Return (x, y) of the center of cell containing provided text 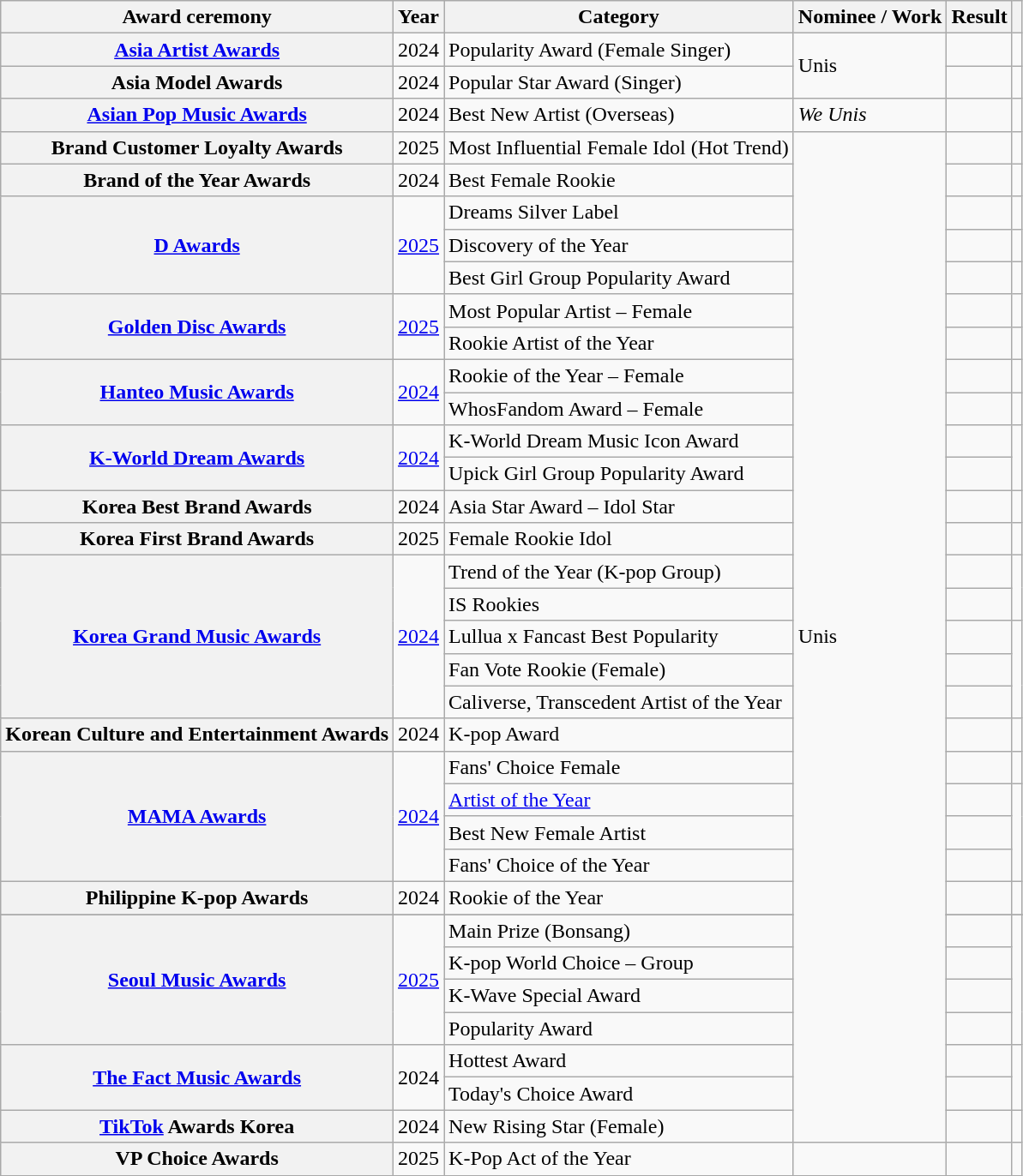
Hottest Award (619, 1061)
K-Pop Act of the Year (619, 1159)
Year (418, 17)
MAMA Awards (197, 816)
Fans' Choice Female (619, 767)
Fan Vote Rookie (Female) (619, 669)
Artist of the Year (619, 800)
Discovery of the Year (619, 245)
Popularity Award (Female Singer) (619, 50)
Hanteo Music Awards (197, 392)
Most Influential Female Idol (Hot Trend) (619, 147)
WhosFandom Award – Female (619, 409)
Award ceremony (197, 17)
Popular Star Award (Singer) (619, 82)
Dreams Silver Label (619, 213)
TikTok Awards Korea (197, 1126)
VP Choice Awards (197, 1159)
Nominee / Work (870, 17)
Result (979, 17)
Brand of the Year Awards (197, 180)
K-World Dream Music Icon Award (619, 441)
Fans' Choice of the Year (619, 865)
Rookie of the Year – Female (619, 375)
Trend of the Year (K-pop Group) (619, 572)
Main Prize (Bonsang) (619, 930)
Female Rookie Idol (619, 539)
New Rising Star (Female) (619, 1126)
IS Rookies (619, 604)
Today's Choice Award (619, 1094)
Popularity Award (619, 1029)
Korea First Brand Awards (197, 539)
Rookie of the Year (619, 897)
Asia Star Award – Idol Star (619, 507)
We Unis (870, 115)
K-World Dream Awards (197, 458)
The Fact Music Awards (197, 1077)
Rookie Artist of the Year (619, 343)
Upick Girl Group Popularity Award (619, 474)
Seoul Music Awards (197, 979)
Best Girl Group Popularity Award (619, 278)
K-Wave Special Award (619, 996)
K-pop Award (619, 735)
Asian Pop Music Awards (197, 115)
Most Popular Artist – Female (619, 310)
Best New Artist (Overseas) (619, 115)
Korea Grand Music Awards (197, 637)
Korean Culture and Entertainment Awards (197, 735)
Lullua x Fancast Best Popularity (619, 637)
Caliverse, Transcedent Artist of the Year (619, 702)
Asia Artist Awards (197, 50)
Brand Customer Loyalty Awards (197, 147)
D Awards (197, 245)
Philippine K-pop Awards (197, 897)
Golden Disc Awards (197, 327)
K-pop World Choice – Group (619, 963)
Korea Best Brand Awards (197, 507)
Category (619, 17)
Asia Model Awards (197, 82)
Best Female Rookie (619, 180)
Best New Female Artist (619, 832)
